Provide the (X, Y) coordinate of the cell's center where the given text is located.  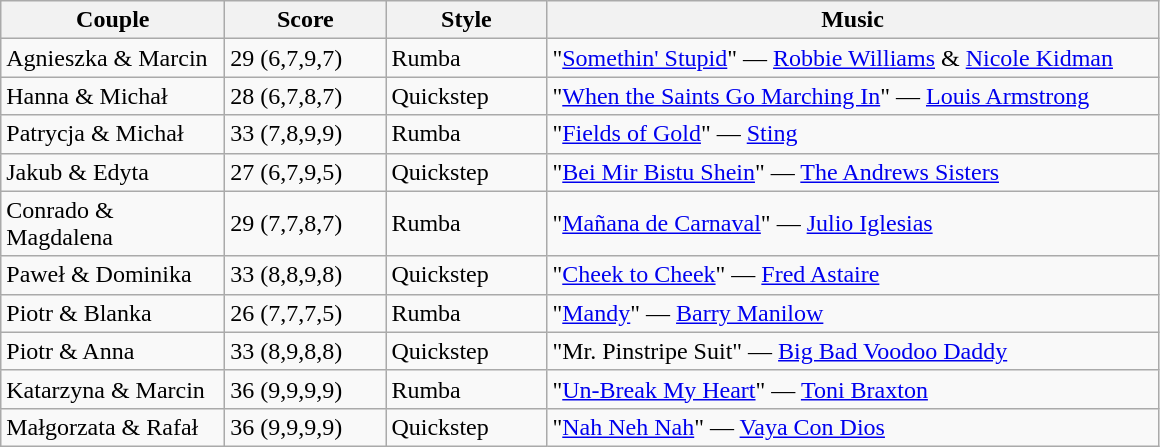
"Somethin' Stupid" — Robbie Williams & Nicole Kidman (852, 58)
Music (852, 20)
Piotr & Anna (113, 351)
27 (6,7,9,5) (306, 172)
Score (306, 20)
"Cheek to Cheek" — Fred Astaire (852, 275)
Piotr & Blanka (113, 313)
33 (7,8,9,9) (306, 134)
Couple (113, 20)
Hanna & Michał (113, 96)
Małgorzata & Rafał (113, 427)
Patrycja & Michał (113, 134)
"Un-Break My Heart" — Toni Braxton (852, 389)
Style (466, 20)
"Mr. Pinstripe Suit" — Big Bad Voodoo Daddy (852, 351)
"Nah Neh Nah" — Vaya Con Dios (852, 427)
26 (7,7,7,5) (306, 313)
"Mañana de Carnaval" — Julio Iglesias (852, 224)
29 (7,7,8,7) (306, 224)
Katarzyna & Marcin (113, 389)
"When the Saints Go Marching In" — Louis Armstrong (852, 96)
"Bei Mir Bistu Shein" — The Andrews Sisters (852, 172)
Jakub & Edyta (113, 172)
"Fields of Gold" — Sting (852, 134)
Conrado & Magdalena (113, 224)
Paweł & Dominika (113, 275)
33 (8,9,8,8) (306, 351)
29 (6,7,9,7) (306, 58)
Agnieszka & Marcin (113, 58)
33 (8,8,9,8) (306, 275)
28 (6,7,8,7) (306, 96)
"Mandy" — Barry Manilow (852, 313)
